Provide the (X, Y) coordinate of the cell's center where the given text is located.  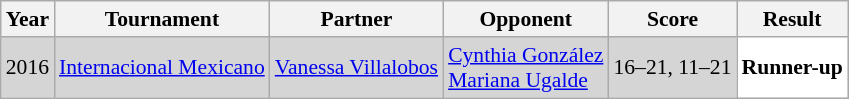
Year (28, 19)
Internacional Mexicano (162, 68)
Score (672, 19)
16–21, 11–21 (672, 68)
Partner (356, 19)
Result (792, 19)
Tournament (162, 19)
Opponent (526, 19)
2016 (28, 68)
Runner-up (792, 68)
Vanessa Villalobos (356, 68)
Cynthia González Mariana Ugalde (526, 68)
